Scan for the cell matching the given text and deliver its [x, y] coordinate at center. 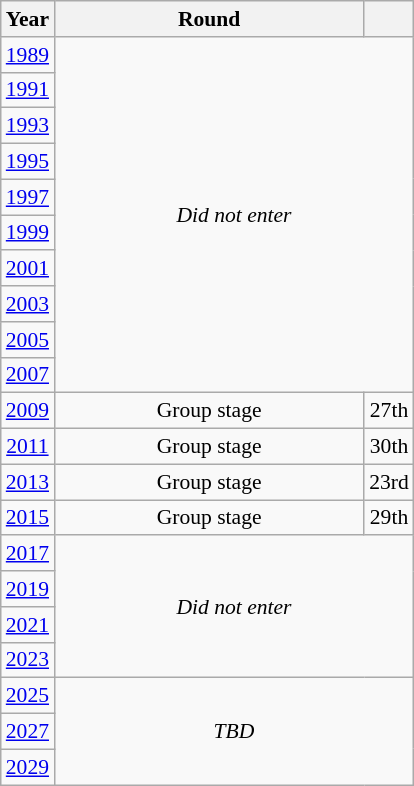
Year [28, 19]
1999 [28, 233]
2015 [28, 518]
23rd [389, 482]
1995 [28, 162]
2023 [28, 660]
2019 [28, 589]
2007 [28, 375]
Round [209, 19]
2013 [28, 482]
2009 [28, 411]
2011 [28, 447]
1993 [28, 126]
2001 [28, 269]
1997 [28, 197]
27th [389, 411]
2029 [28, 767]
1991 [28, 90]
2003 [28, 304]
2005 [28, 340]
30th [389, 447]
29th [389, 518]
2025 [28, 696]
TBD [234, 732]
2027 [28, 732]
2021 [28, 625]
1989 [28, 55]
2017 [28, 554]
